Find where the given text appears and provide that cell's center as (X, Y) coordinate. 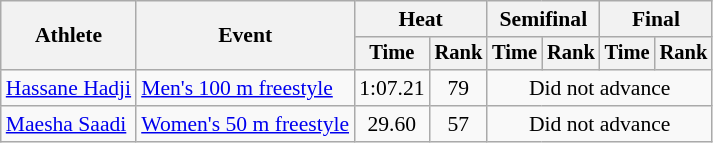
Heat (420, 19)
Event (245, 36)
1:07.21 (392, 88)
29.60 (392, 124)
Maesha Saadi (68, 124)
Hassane Hadji (68, 88)
Final (656, 19)
Men's 100 m freestyle (245, 88)
Athlete (68, 36)
57 (459, 124)
79 (459, 88)
Women's 50 m freestyle (245, 124)
Semifinal (543, 19)
